Determine the [X, Y] coordinate at the center of the cell enclosing the given text.  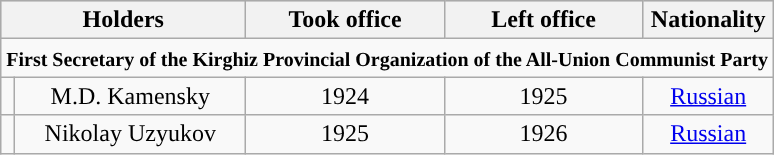
Nikolay Uzyukov [130, 134]
Took office [346, 20]
Nationality [708, 20]
Holders [124, 20]
Left office [544, 20]
1924 [346, 96]
M.D. Kamensky [130, 96]
1926 [544, 134]
First Secretary of the Kirghiz Provincial Organization of the All-Union Communist Party [388, 58]
